Output the [x, y] coordinate of the center of the cell containing the given text.  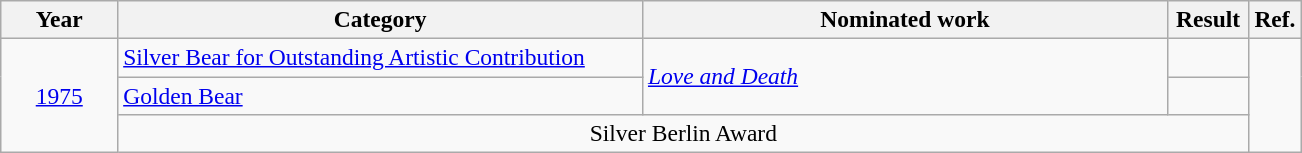
Category [380, 19]
Year [60, 19]
Result [1208, 19]
Golden Bear [380, 95]
1975 [60, 95]
Nominated work [906, 19]
Ref. [1275, 19]
Love and Death [906, 76]
Silver Bear for Outstanding Artistic Contribution [380, 57]
Silver Berlin Award [684, 133]
